Provide the (X, Y) coordinate of the cell's center where the given text is located.  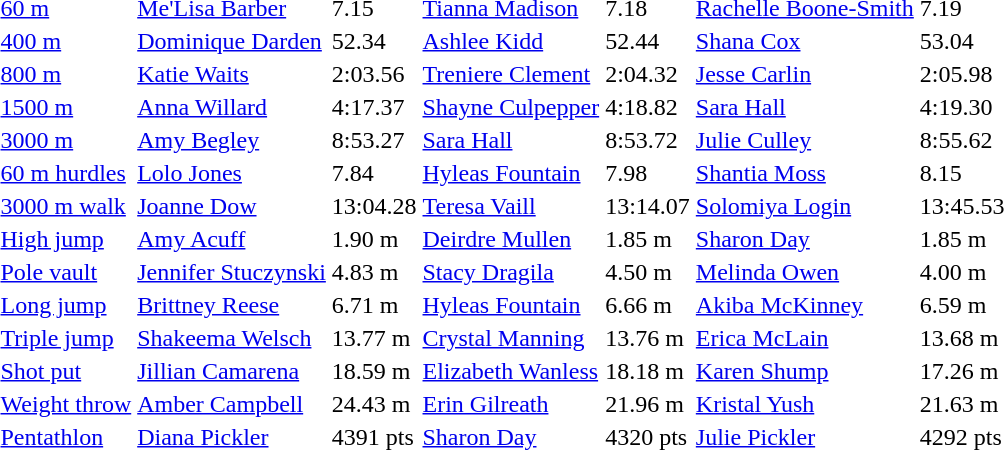
4:17.37 (374, 107)
13.76 m (648, 338)
Treniere Clement (511, 74)
Amy Begley (232, 140)
1.90 m (374, 239)
18.18 m (648, 371)
Anna Willard (232, 107)
Stacy Dragila (511, 272)
Katie Waits (232, 74)
Ashlee Kidd (511, 41)
13:04.28 (374, 206)
Sharon Day (804, 239)
2:03.56 (374, 74)
Erin Gilreath (511, 404)
Julie Culley (804, 140)
Brittney Reese (232, 305)
13:14.07 (648, 206)
7.98 (648, 173)
52.44 (648, 41)
Erica McLain (804, 338)
Teresa Vaill (511, 206)
2:04.32 (648, 74)
Shantia Moss (804, 173)
Joanne Dow (232, 206)
Kristal Yush (804, 404)
Shayne Culpepper (511, 107)
21.96 m (648, 404)
Jillian Camarena (232, 371)
Akiba McKinney (804, 305)
Dominique Darden (232, 41)
6.71 m (374, 305)
4.83 m (374, 272)
Karen Shump (804, 371)
Deirdre Mullen (511, 239)
Melinda Owen (804, 272)
Crystal Manning (511, 338)
18.59 m (374, 371)
Amy Acuff (232, 239)
13.77 m (374, 338)
4.50 m (648, 272)
Solomiya Login (804, 206)
1.85 m (648, 239)
8:53.72 (648, 140)
52.34 (374, 41)
4:18.82 (648, 107)
8:53.27 (374, 140)
Amber Campbell (232, 404)
6.66 m (648, 305)
Jesse Carlin (804, 74)
Lolo Jones (232, 173)
24.43 m (374, 404)
Shana Cox (804, 41)
Elizabeth Wanless (511, 371)
Shakeema Welsch (232, 338)
7.84 (374, 173)
Jennifer Stuczynski (232, 272)
